Provide the (X, Y) coordinate of the cell's center where the given text is located.  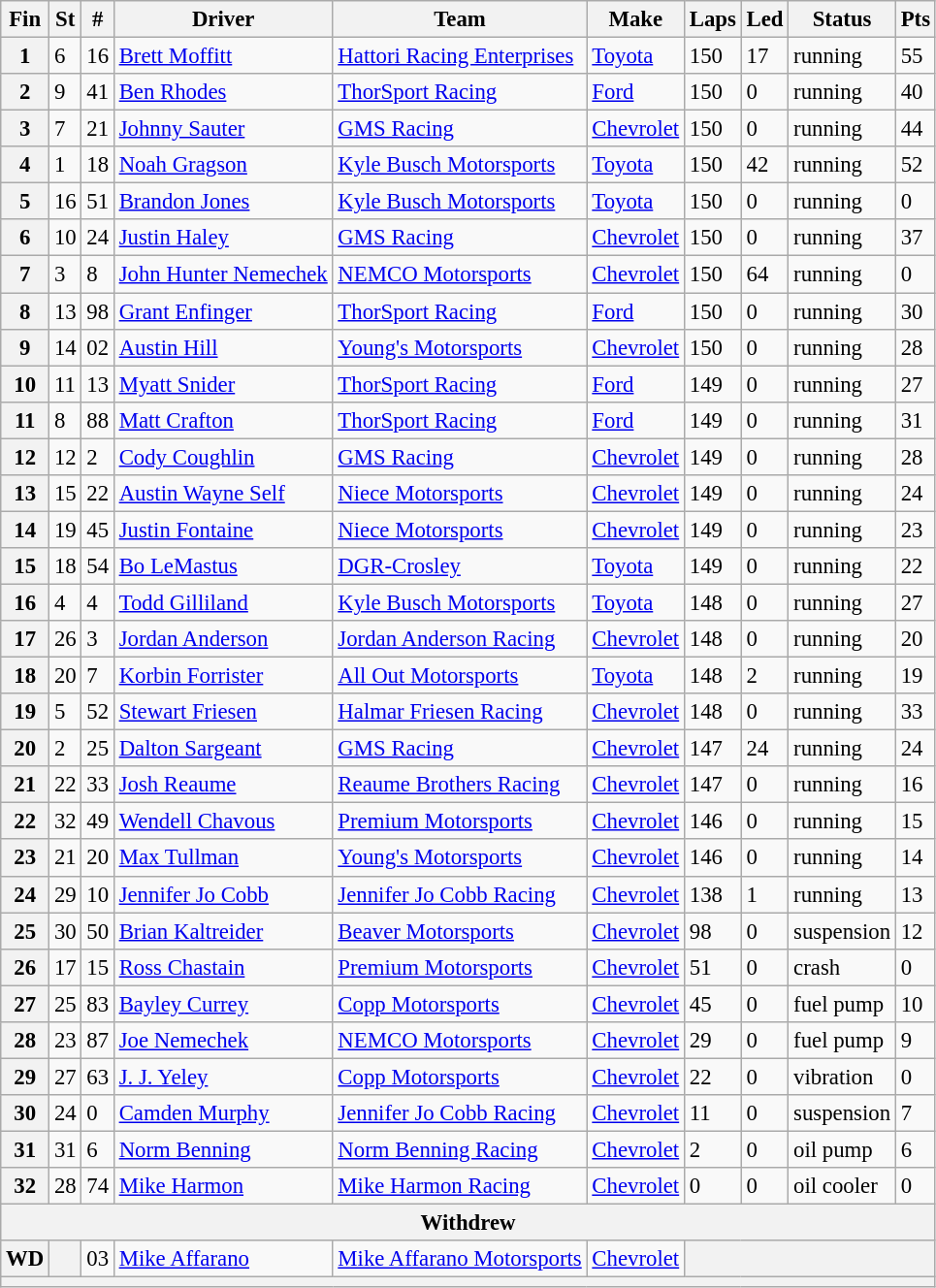
Bo LeMastus (223, 566)
50 (97, 931)
J. J. Yeley (223, 1077)
Norm Benning Racing (460, 1149)
Justin Haley (223, 238)
crash (842, 967)
Laps (712, 19)
Jordan Anderson (223, 639)
63 (97, 1077)
55 (916, 56)
40 (916, 92)
Matt Crafton (223, 420)
Led (764, 19)
Norm Benning (223, 1149)
# (97, 19)
Wendell Chavous (223, 821)
Jennifer Jo Cobb (223, 894)
Myatt Snider (223, 384)
88 (97, 420)
Brian Kaltreider (223, 931)
Justin Fontaine (223, 530)
Grant Enfinger (223, 311)
Brett Moffitt (223, 56)
oil pump (842, 1149)
oil cooler (842, 1186)
37 (916, 238)
03 (97, 1259)
Mike Affarano (223, 1259)
44 (916, 129)
Ben Rhodes (223, 92)
Jordan Anderson Racing (460, 639)
St (66, 19)
Brandon Jones (223, 202)
Reaume Brothers Racing (460, 785)
Fin (25, 19)
Josh Reaume (223, 785)
John Hunter Nemechek (223, 274)
Halmar Friesen Racing (460, 712)
Bayley Currey (223, 1004)
87 (97, 1041)
Dalton Sargeant (223, 749)
02 (97, 347)
Austin Hill (223, 347)
Johnny Sauter (223, 129)
42 (764, 165)
Cody Coughlin (223, 457)
Driver (223, 19)
54 (97, 566)
All Out Motorsports (460, 676)
Team (460, 19)
Camden Murphy (223, 1113)
WD (25, 1259)
Mike Harmon (223, 1186)
41 (97, 92)
Joe Nemechek (223, 1041)
138 (712, 894)
Stewart Friesen (223, 712)
74 (97, 1186)
Korbin Forrister (223, 676)
Austin Wayne Self (223, 494)
83 (97, 1004)
Mike Affarano Motorsports (460, 1259)
vibration (842, 1077)
Beaver Motorsports (460, 931)
Ross Chastain (223, 967)
Hattori Racing Enterprises (460, 56)
Pts (916, 19)
Mike Harmon Racing (460, 1186)
Todd Gilliland (223, 602)
Noah Gragson (223, 165)
Max Tullman (223, 858)
Withdrew (468, 1223)
Status (842, 19)
64 (764, 274)
49 (97, 821)
Make (635, 19)
DGR-Crosley (460, 566)
